Output the (x, y) coordinate of the center of the cell containing the given text.  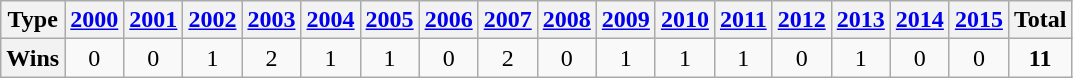
2007 (508, 20)
2008 (566, 20)
2000 (94, 20)
2010 (684, 20)
11 (1040, 58)
2012 (802, 20)
Total (1040, 20)
Wins (33, 58)
2002 (212, 20)
2011 (743, 20)
Type (33, 20)
2003 (272, 20)
2004 (330, 20)
2005 (390, 20)
2006 (448, 20)
2001 (154, 20)
2014 (920, 20)
2013 (860, 20)
2015 (978, 20)
2009 (626, 20)
